From the cell containing the given text, extract its center point as (X, Y) coordinate. 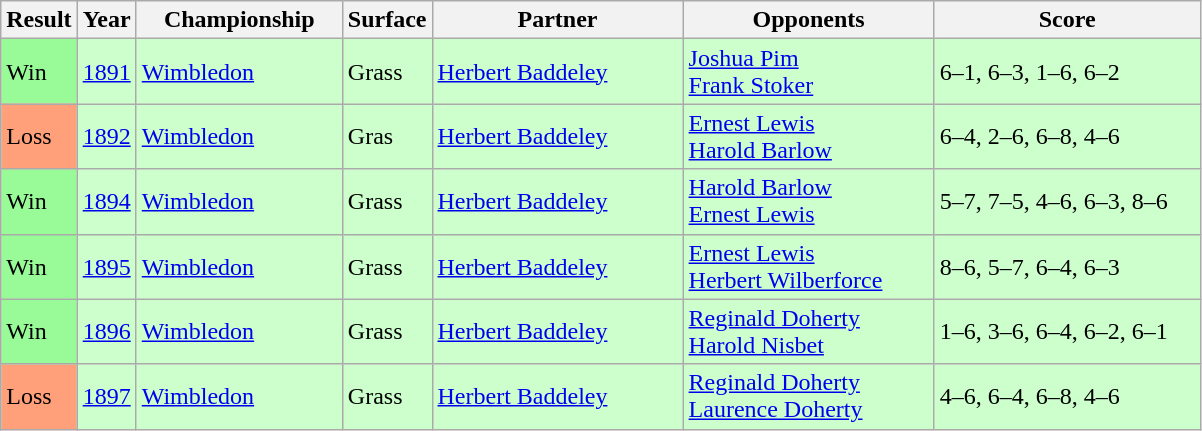
1896 (106, 332)
Score (1067, 20)
8–6, 5–7, 6–4, 6–3 (1067, 266)
Ernest Lewis Harold Barlow (808, 136)
6–4, 2–6, 6–8, 4–6 (1067, 136)
Surface (387, 20)
Ernest Lewis Herbert Wilberforce (808, 266)
1894 (106, 202)
Joshua Pim Frank Stoker (808, 72)
5–7, 7–5, 4–6, 6–3, 8–6 (1067, 202)
1895 (106, 266)
Result (39, 20)
Reginald Doherty Laurence Doherty (808, 396)
1897 (106, 396)
1–6, 3–6, 6–4, 6–2, 6–1 (1067, 332)
1891 (106, 72)
6–1, 6–3, 1–6, 6–2 (1067, 72)
Championship (239, 20)
1892 (106, 136)
4–6, 6–4, 6–8, 4–6 (1067, 396)
Year (106, 20)
Gras (387, 136)
Partner (558, 20)
Reginald Doherty Harold Nisbet (808, 332)
Harold Barlow Ernest Lewis (808, 202)
Opponents (808, 20)
